Find where the given text appears and provide that cell's center as [X, Y] coordinate. 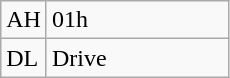
AH [24, 20]
DL [24, 58]
Drive [138, 58]
01h [138, 20]
